Find where the given text appears and provide that cell's center as (x, y) coordinate. 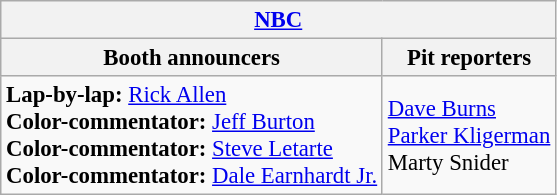
Dave BurnsParker KligermanMarty Snider (468, 136)
Lap-by-lap: Rick AllenColor-commentator: Jeff BurtonColor-commentator: Steve LetarteColor-commentator: Dale Earnhardt Jr. (192, 136)
Pit reporters (468, 58)
NBC (278, 20)
Booth announcers (192, 58)
